Scan for the cell matching the given text and deliver its [x, y] coordinate at center. 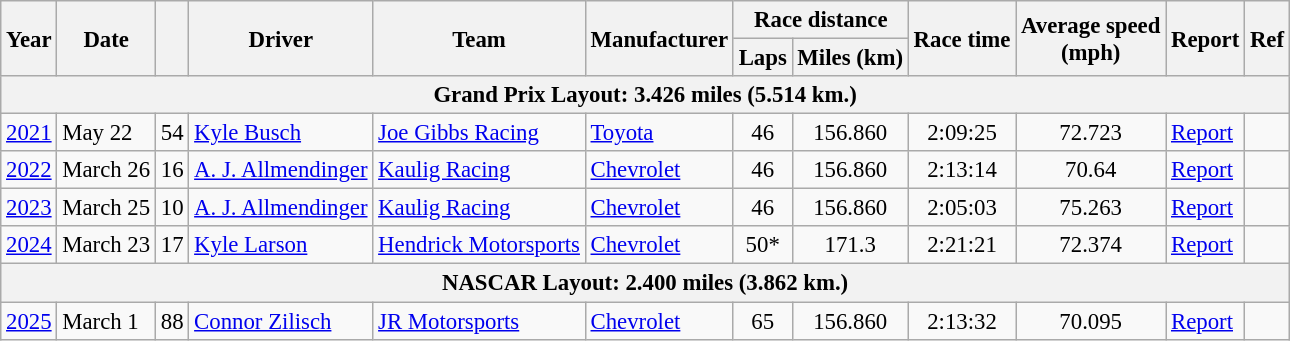
Ref [1268, 38]
March 25 [106, 208]
16 [172, 170]
75.263 [1091, 208]
2023 [29, 208]
2:13:14 [962, 170]
Date [106, 38]
65 [762, 321]
17 [172, 245]
Toyota [659, 133]
2022 [29, 170]
10 [172, 208]
70.64 [1091, 170]
2025 [29, 321]
2:21:21 [962, 245]
2:05:03 [962, 208]
88 [172, 321]
72.723 [1091, 133]
NASCAR Layout: 2.400 miles (3.862 km.) [646, 283]
March 26 [106, 170]
Laps [762, 58]
Manufacturer [659, 38]
Driver [281, 38]
Kyle Busch [281, 133]
2024 [29, 245]
Race distance [820, 20]
2:13:32 [962, 321]
54 [172, 133]
70.095 [1091, 321]
Grand Prix Layout: 3.426 miles (5.514 km.) [646, 95]
72.374 [1091, 245]
Connor Zilisch [281, 321]
Average speed(mph) [1091, 38]
JR Motorsports [479, 321]
Kyle Larson [281, 245]
Team [479, 38]
Hendrick Motorsports [479, 245]
May 22 [106, 133]
Race time [962, 38]
2021 [29, 133]
March 1 [106, 321]
Miles (km) [850, 58]
Year [29, 38]
Joe Gibbs Racing [479, 133]
March 23 [106, 245]
2:09:25 [962, 133]
50* [762, 245]
171.3 [850, 245]
